Return the (x, y) coordinate for the center point of the cell that contains the specified text.  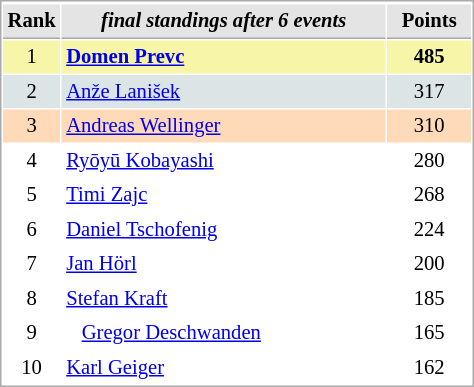
317 (429, 92)
Jan Hörl (224, 264)
Domen Prevc (224, 56)
Gregor Deschwanden (224, 332)
Anže Lanišek (224, 92)
200 (429, 264)
162 (429, 368)
Stefan Kraft (224, 298)
8 (32, 298)
280 (429, 160)
485 (429, 56)
310 (429, 126)
185 (429, 298)
224 (429, 230)
Andreas Wellinger (224, 126)
2 (32, 92)
Points (429, 21)
Ryōyū Kobayashi (224, 160)
7 (32, 264)
Rank (32, 21)
Timi Zajc (224, 194)
4 (32, 160)
9 (32, 332)
final standings after 6 events (224, 21)
Daniel Tschofenig (224, 230)
5 (32, 194)
165 (429, 332)
1 (32, 56)
3 (32, 126)
6 (32, 230)
268 (429, 194)
Karl Geiger (224, 368)
10 (32, 368)
